Determine the (x, y) coordinate at the center of the cell enclosing the given text.  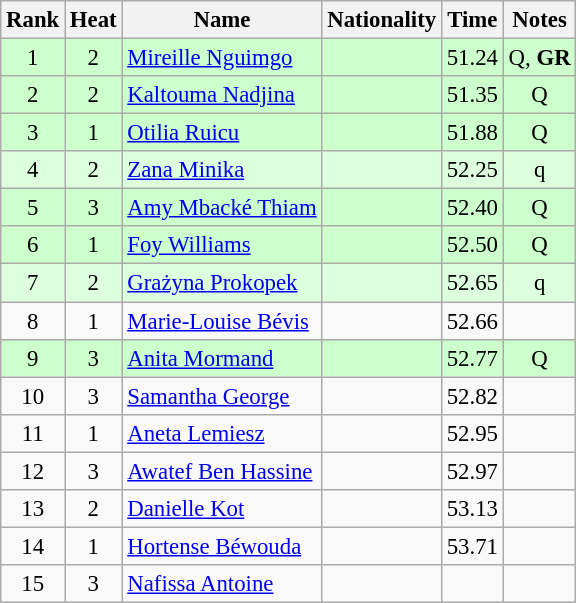
Aneta Lemiesz (222, 433)
Mireille Nguimgo (222, 58)
51.88 (472, 133)
12 (33, 471)
53.13 (472, 509)
52.65 (472, 283)
Grażyna Prokopek (222, 283)
52.66 (472, 321)
14 (33, 546)
15 (33, 584)
52.95 (472, 433)
Time (472, 20)
7 (33, 283)
11 (33, 433)
13 (33, 509)
Rank (33, 20)
Notes (540, 20)
52.50 (472, 245)
51.35 (472, 95)
Nafissa Antoine (222, 584)
10 (33, 396)
Q, GR (540, 58)
52.97 (472, 471)
Awatef Ben Hassine (222, 471)
Otilia Ruicu (222, 133)
52.77 (472, 358)
4 (33, 170)
Foy Williams (222, 245)
51.24 (472, 58)
5 (33, 208)
53.71 (472, 546)
6 (33, 245)
Name (222, 20)
52.82 (472, 396)
Kaltouma Nadjina (222, 95)
Marie-Louise Bévis (222, 321)
52.25 (472, 170)
52.40 (472, 208)
Zana Minika (222, 170)
Hortense Béwouda (222, 546)
9 (33, 358)
8 (33, 321)
Heat (94, 20)
Anita Mormand (222, 358)
Amy Mbacké Thiam (222, 208)
Nationality (382, 20)
Danielle Kot (222, 509)
Samantha George (222, 396)
